Scan for the cell matching the given text and deliver its (X, Y) coordinate at center. 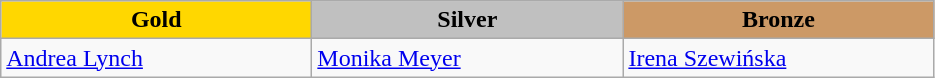
Gold (156, 20)
Irena Szewińska (778, 58)
Monika Meyer (468, 58)
Andrea Lynch (156, 58)
Bronze (778, 20)
Silver (468, 20)
